Search for the cell housing the specified text and yield its [X, Y] center coordinate. 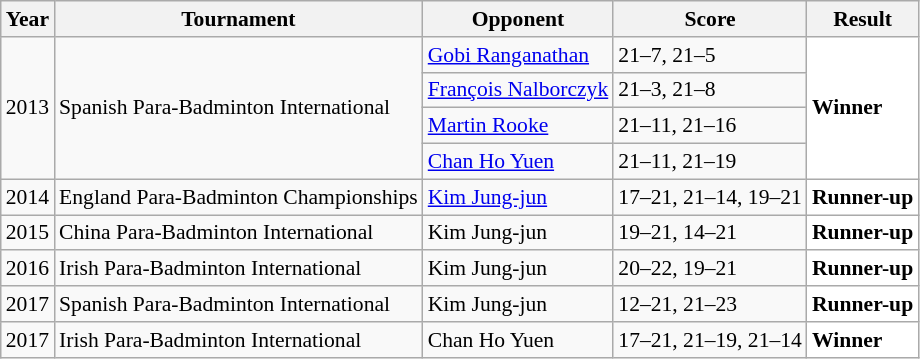
Score [710, 19]
Martin Rooke [518, 126]
Opponent [518, 19]
2016 [28, 269]
17–21, 21–14, 19–21 [710, 197]
2014 [28, 197]
20–22, 19–21 [710, 269]
François Nalborczyk [518, 90]
12–21, 21–23 [710, 304]
Tournament [238, 19]
19–21, 14–21 [710, 233]
England Para-Badminton Championships [238, 197]
2013 [28, 108]
21–3, 21–8 [710, 90]
Result [862, 19]
China Para-Badminton International [238, 233]
2015 [28, 233]
17–21, 21–19, 21–14 [710, 340]
Year [28, 19]
21–11, 21–16 [710, 126]
21–7, 21–5 [710, 55]
Gobi Ranganathan [518, 55]
21–11, 21–19 [710, 162]
